Output the [X, Y] coordinate of the center of the cell containing the given text.  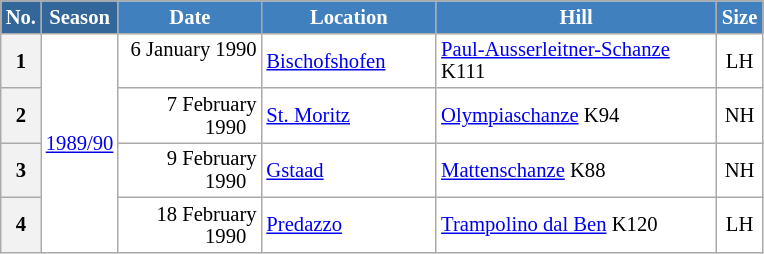
Season [80, 16]
Location [348, 16]
1 [21, 60]
Paul-Ausserleitner-Schanze K111 [576, 60]
4 [21, 224]
Mattenschanze K88 [576, 170]
No. [21, 16]
Predazzo [348, 224]
2 [21, 116]
1989/90 [80, 142]
3 [21, 170]
St. Moritz [348, 116]
7 February 1990 [190, 116]
Gstaad [348, 170]
Date [190, 16]
Trampolino dal Ben K120 [576, 224]
9 February 1990 [190, 170]
18 February 1990 [190, 224]
Hill [576, 16]
Olympiaschanze K94 [576, 116]
6 January 1990 [190, 60]
Size [740, 16]
Bischofshofen [348, 60]
